Return the (x, y) coordinate for the center point of the cell that contains the specified text.  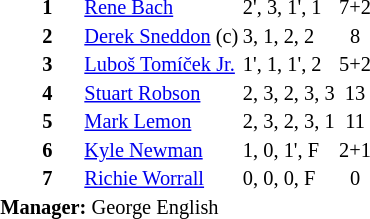
3, 1, 2, 2 (288, 36)
Derek Sneddon (c) (162, 36)
7 (61, 180)
2 (61, 36)
5 (61, 122)
1, 0, 1', F (288, 150)
Kyle Newman (162, 150)
0, 0, 0, F (288, 180)
1', 1, 1', 2 (288, 66)
2, 3, 2, 3, 3 (288, 94)
Stuart Robson (162, 94)
6 (61, 150)
Richie Worrall (162, 180)
Luboš Tomíček Jr. (162, 66)
3 (61, 66)
Mark Lemon (162, 122)
4 (61, 94)
2, 3, 2, 3, 1 (288, 122)
